For the text-containing cell, return its midpoint in [X, Y] coordinate format. 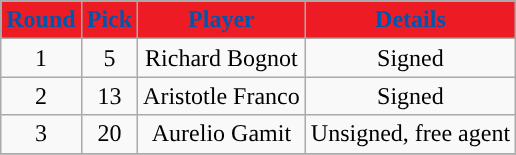
Unsigned, free agent [410, 134]
Aurelio Gamit [222, 134]
Richard Bognot [222, 58]
Player [222, 20]
Aristotle Franco [222, 96]
1 [41, 58]
2 [41, 96]
13 [109, 96]
Details [410, 20]
3 [41, 134]
Pick [109, 20]
20 [109, 134]
Round [41, 20]
5 [109, 58]
